Find where the given text appears and provide that cell's center as (X, Y) coordinate. 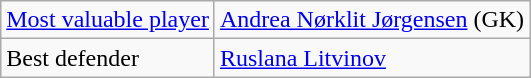
Best defender (108, 58)
Most valuable player (108, 20)
Ruslana Litvinov (372, 58)
Andrea Nørklit Jørgensen (GK) (372, 20)
